Provide the (x, y) coordinate of the cell's center where the given text is located.  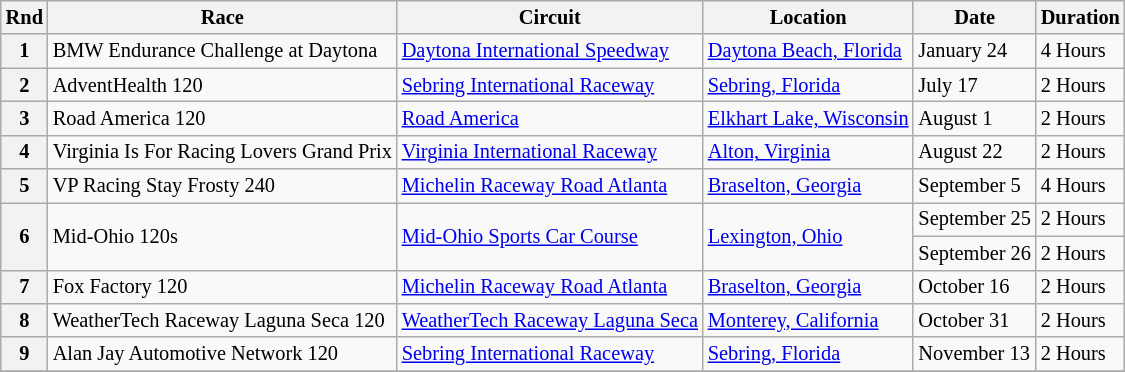
November 13 (974, 354)
8 (24, 320)
Road America 120 (222, 118)
2 (24, 85)
Mid-Ohio Sports Car Course (550, 236)
Elkhart Lake, Wisconsin (808, 118)
5 (24, 186)
October 16 (974, 287)
October 31 (974, 320)
Race (222, 17)
BMW Endurance Challenge at Daytona (222, 51)
Road America (550, 118)
Virginia Is For Racing Lovers Grand Prix (222, 152)
August 22 (974, 152)
Monterey, California (808, 320)
Daytona International Speedway (550, 51)
Alton, Virginia (808, 152)
WeatherTech Raceway Laguna Seca (550, 320)
4 (24, 152)
6 (24, 236)
AdventHealth 120 (222, 85)
Fox Factory 120 (222, 287)
Date (974, 17)
Alan Jay Automotive Network 120 (222, 354)
VP Racing Stay Frosty 240 (222, 186)
Circuit (550, 17)
Virginia International Raceway (550, 152)
WeatherTech Raceway Laguna Seca 120 (222, 320)
September 5 (974, 186)
9 (24, 354)
September 26 (974, 253)
Rnd (24, 17)
January 24 (974, 51)
7 (24, 287)
Daytona Beach, Florida (808, 51)
July 17 (974, 85)
Duration (1080, 17)
Location (808, 17)
Lexington, Ohio (808, 236)
August 1 (974, 118)
1 (24, 51)
3 (24, 118)
September 25 (974, 219)
Mid-Ohio 120s (222, 236)
